Identify which cell holds the provided text, then report its (x, y) central coordinate. 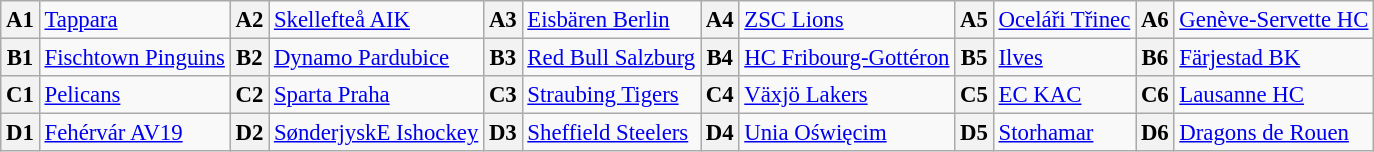
Unia Oświęcim (847, 133)
ZSC Lions (847, 20)
C4 (720, 95)
Sparta Praha (376, 95)
Storhamar (1064, 133)
C2 (249, 95)
B3 (503, 58)
D2 (249, 133)
A6 (1155, 20)
D1 (20, 133)
C6 (1155, 95)
A5 (974, 20)
A4 (720, 20)
Red Bull Salzburg (611, 58)
A3 (503, 20)
Ilves (1064, 58)
B1 (20, 58)
B4 (720, 58)
Pelicans (134, 95)
Växjö Lakers (847, 95)
D5 (974, 133)
C1 (20, 95)
Eisbären Berlin (611, 20)
EC KAC (1064, 95)
D3 (503, 133)
Skellefteå AIK (376, 20)
Dynamo Pardubice (376, 58)
D4 (720, 133)
Lausanne HC (1274, 95)
C5 (974, 95)
C3 (503, 95)
Genève-Servette HC (1274, 20)
Oceláři Třinec (1064, 20)
B5 (974, 58)
Sheffield Steelers (611, 133)
B2 (249, 58)
Dragons de Rouen (1274, 133)
HC Fribourg-Gottéron (847, 58)
Tappara (134, 20)
Fehérvár AV19 (134, 133)
SønderjyskE Ishockey (376, 133)
B6 (1155, 58)
Fischtown Pinguins (134, 58)
Straubing Tigers (611, 95)
D6 (1155, 133)
A2 (249, 20)
A1 (20, 20)
Färjestad BK (1274, 58)
